Provide the (X, Y) coordinate of the cell's center where the given text is located.  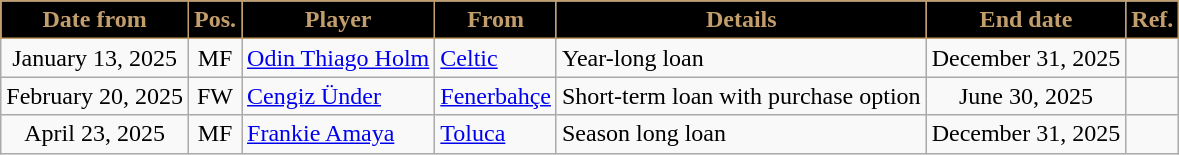
Cengiz Ünder (338, 96)
Short-term loan with purchase option (741, 96)
Date from (95, 20)
Fenerbahçe (496, 96)
Details (741, 20)
FW (214, 96)
End date (1026, 20)
Pos. (214, 20)
February 20, 2025 (95, 96)
April 23, 2025 (95, 134)
June 30, 2025 (1026, 96)
Frankie Amaya (338, 134)
Year-long loan (741, 58)
Celtic (496, 58)
January 13, 2025 (95, 58)
Season long loan (741, 134)
Ref. (1152, 20)
From (496, 20)
Player (338, 20)
Toluca (496, 134)
Odin Thiago Holm (338, 58)
